Return [x, y] of the center of cell containing provided text 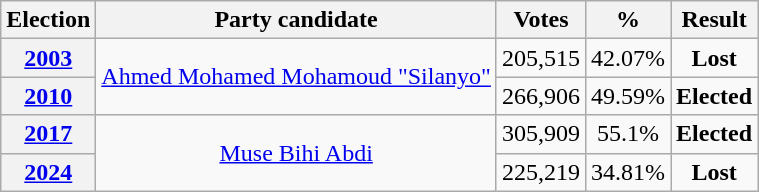
205,515 [540, 58]
Muse Bihi Abdi [296, 153]
34.81% [628, 172]
Party candidate [296, 20]
2010 [48, 96]
225,219 [540, 172]
Ahmed Mohamed Mohamoud "Silanyo" [296, 77]
Result [714, 20]
55.1% [628, 134]
49.59% [628, 96]
Votes [540, 20]
Election [48, 20]
2024 [48, 172]
2003 [48, 58]
42.07% [628, 58]
% [628, 20]
305,909 [540, 134]
2017 [48, 134]
266,906 [540, 96]
